Determine the (x, y) coordinate at the center of the cell enclosing the given text.  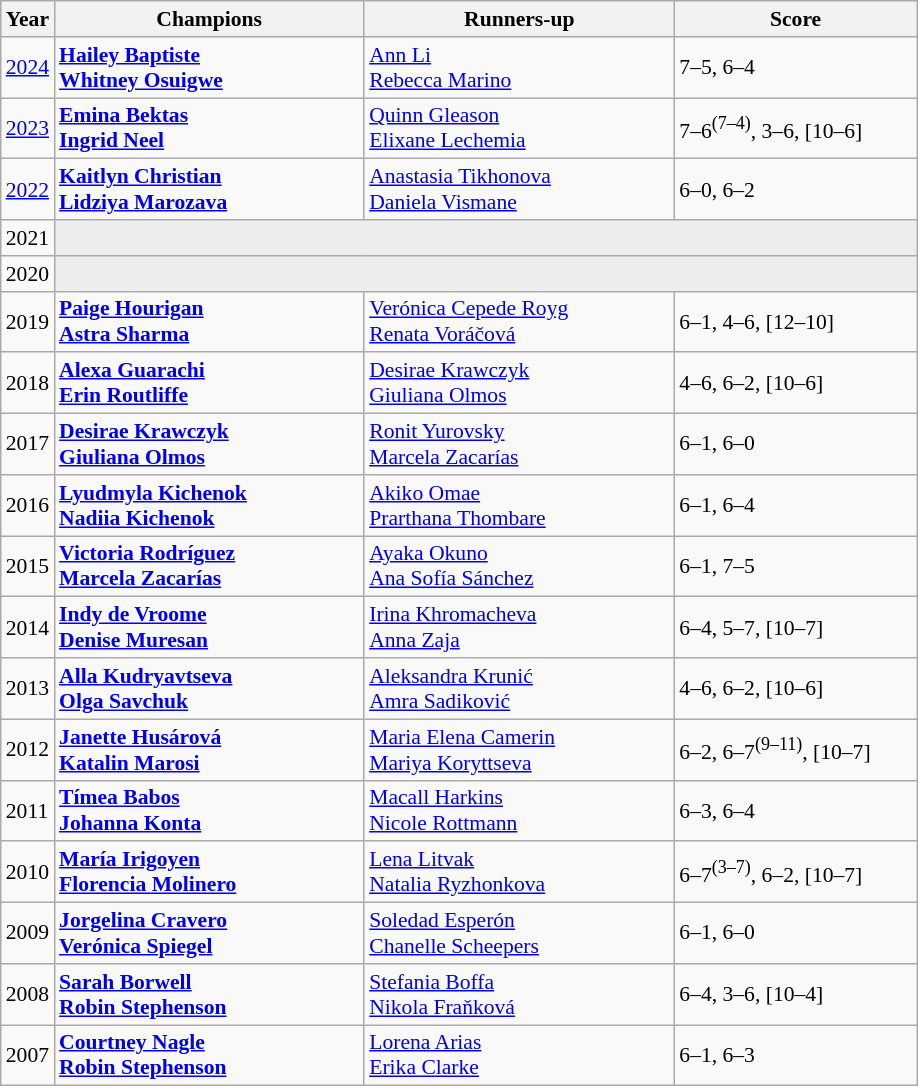
Alexa Guarachi Erin Routliffe (209, 384)
2009 (28, 934)
2010 (28, 872)
Emina Bektas Ingrid Neel (209, 128)
Hailey Baptiste Whitney Osuigwe (209, 68)
Jorgelina Cravero Verónica Spiegel (209, 934)
2013 (28, 688)
2016 (28, 506)
Lorena Arias Erika Clarke (519, 1056)
Victoria Rodríguez Marcela Zacarías (209, 566)
Stefania Boffa Nikola Fraňková (519, 994)
Macall Harkins Nicole Rottmann (519, 810)
2017 (28, 444)
Ronit Yurovsky Marcela Zacarías (519, 444)
Tímea Babos Johanna Konta (209, 810)
2022 (28, 190)
7–6(7–4), 3–6, [10–6] (796, 128)
Lena Litvak Natalia Ryzhonkova (519, 872)
6–1, 7–5 (796, 566)
6–1, 6–3 (796, 1056)
2015 (28, 566)
2014 (28, 628)
Irina Khromacheva Anna Zaja (519, 628)
2008 (28, 994)
6–0, 6–2 (796, 190)
Indy de Vroome Denise Muresan (209, 628)
6–1, 6–4 (796, 506)
6–2, 6–7(9–11), [10–7] (796, 750)
2021 (28, 238)
2020 (28, 274)
Janette Husárová Katalin Marosi (209, 750)
Quinn Gleason Elixane Lechemia (519, 128)
Champions (209, 19)
Ann Li Rebecca Marino (519, 68)
Alla Kudryavtseva Olga Savchuk (209, 688)
Courtney Nagle Robin Stephenson (209, 1056)
Akiko Omae Prarthana Thombare (519, 506)
Anastasia Tikhonova Daniela Vismane (519, 190)
7–5, 6–4 (796, 68)
Runners-up (519, 19)
Lyudmyla Kichenok Nadiia Kichenok (209, 506)
6–1, 4–6, [12–10] (796, 322)
2019 (28, 322)
Verónica Cepede Royg Renata Voráčová (519, 322)
Maria Elena Camerin Mariya Koryttseva (519, 750)
2007 (28, 1056)
María Irigoyen Florencia Molinero (209, 872)
6–7(3–7), 6–2, [10–7] (796, 872)
2012 (28, 750)
6–4, 5–7, [10–7] (796, 628)
Paige Hourigan Astra Sharma (209, 322)
2024 (28, 68)
Soledad Esperón Chanelle Scheepers (519, 934)
6–4, 3–6, [10–4] (796, 994)
6–3, 6–4 (796, 810)
Kaitlyn Christian Lidziya Marozava (209, 190)
2018 (28, 384)
Sarah Borwell Robin Stephenson (209, 994)
2023 (28, 128)
Year (28, 19)
Ayaka Okuno Ana Sofía Sánchez (519, 566)
2011 (28, 810)
Aleksandra Krunić Amra Sadiković (519, 688)
Score (796, 19)
